Return [x, y] of the center of cell containing provided text 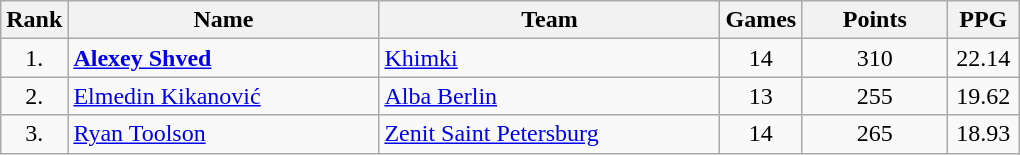
Elmedin Kikanović [224, 96]
13 [761, 96]
18.93 [984, 134]
Ryan Toolson [224, 134]
Points [875, 20]
Alexey Shved [224, 58]
Alba Berlin [550, 96]
Games [761, 20]
Team [550, 20]
255 [875, 96]
Rank [34, 20]
PPG [984, 20]
265 [875, 134]
Khimki [550, 58]
2. [34, 96]
19.62 [984, 96]
1. [34, 58]
310 [875, 58]
3. [34, 134]
Zenit Saint Petersburg [550, 134]
Name [224, 20]
22.14 [984, 58]
